Pinpoint the cell where the given text exists, returning its (X, Y) midpoint coordinate. 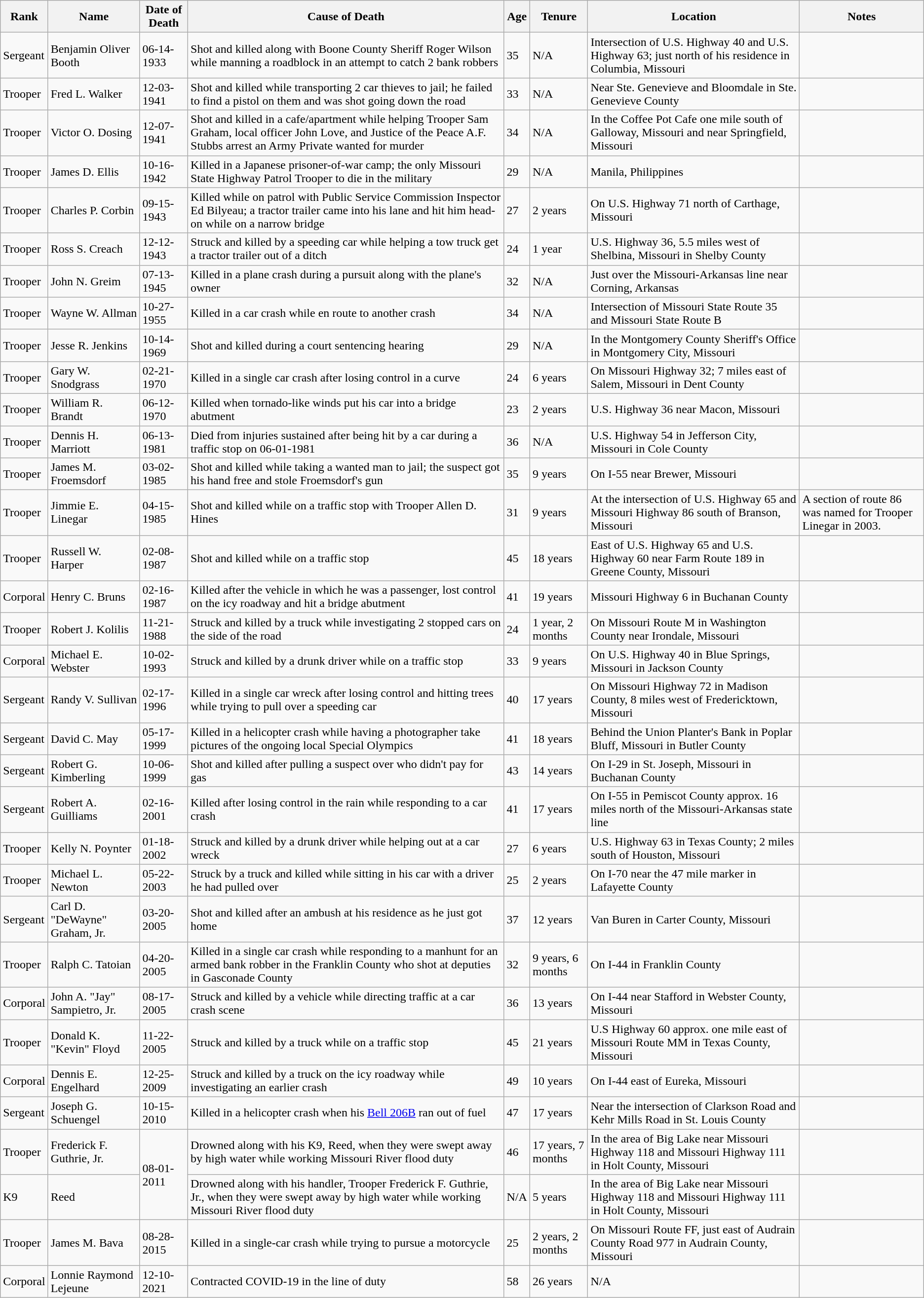
Rank (24, 17)
Benjamin Oliver Booth (94, 55)
03-02-1985 (164, 474)
Frederick F. Guthrie, Jr. (94, 1152)
James M. Froemsdorf (94, 474)
Jesse R. Jenkins (94, 345)
On I-29 in St. Joseph, Missouri in Buchanan County (694, 771)
On I-44 in Franklin County (694, 964)
9 years, 6 months (559, 964)
Drowned along with his K9, Reed, when they were swept away by high water while working Missouri River flood duty (346, 1152)
08-28-2015 (164, 1243)
Ross S. Creach (94, 249)
02-16-1987 (164, 597)
Henry C. Bruns (94, 597)
On I-55 in Pemiscot County approx. 16 miles north of the Missouri-Arkansas state line (694, 809)
Struck and killed by a truck on the icy roadway while investigating an earlier crash (346, 1081)
Killed in a car crash while en route to another crash (346, 313)
On I-44 near Stafford in Webster County, Missouri (694, 1003)
58 (517, 1281)
James M. Bava (94, 1243)
Killed in a single car crash while responding to a manhunt for an armed bank robber in the Franklin County who shot at deputies in Gasconade County (346, 964)
Date of Death (164, 17)
U.S. Highway 63 in Texas County; 2 miles south of Houston, Missouri (694, 848)
10-14-1969 (164, 345)
08-17-2005 (164, 1003)
William R. Brandt (94, 410)
Shot and killed while on a traffic stop (346, 558)
Killed in a single car crash after losing control in a curve (346, 377)
Killed after the vehicle in which he was a passenger, lost control on the icy roadway and hit a bridge abutment (346, 597)
21 years (559, 1042)
Killed when tornado-like winds put his car into a bridge abutment (346, 410)
12-03-1941 (164, 94)
Shot and killed after an ambush at his residence as he just got home (346, 919)
Shot and killed during a court sentencing hearing (346, 345)
23 (517, 410)
08-01-2011 (164, 1175)
Michael L. Newton (94, 880)
04-20-2005 (164, 964)
Carl D. "DeWayne" Graham, Jr. (94, 919)
19 years (559, 597)
Struck by a truck and killed while sitting in his car with a driver he had pulled over (346, 880)
Killed in a helicopter crash when his Bell 206B ran out of fuel (346, 1113)
On Missouri Highway 72 in Madison County, 8 miles west of Fredericktown, Missouri (694, 700)
06-13-1981 (164, 441)
U.S Highway 60 approx. one mile east of Missouri Route MM in Texas County, Missouri (694, 1042)
At the intersection of U.S. Highway 65 and Missouri Highway 86 south of Branson, Missouri (694, 513)
07-13-1945 (164, 281)
Location (694, 17)
East of U.S. Highway 65 and U.S. Highway 60 near Farm Route 189 in Greene County, Missouri (694, 558)
02-08-1987 (164, 558)
John N. Greim (94, 281)
Donald K. "Kevin" Floyd (94, 1042)
10-15-2010 (164, 1113)
Fred L. Walker (94, 94)
Near the intersection of Clarkson Road and Kehr Mills Road in St. Louis County (694, 1113)
12-07-1941 (164, 133)
Tenure (559, 17)
40 (517, 700)
Struck and killed by a truck while investigating 2 stopped cars on the side of the road (346, 629)
02-16-2001 (164, 809)
K9 (24, 1197)
Manila, Philippines (694, 172)
Contracted COVID-19 in the line of duty (346, 1281)
Dennis H. Marriott (94, 441)
Kelly N. Poynter (94, 848)
A section of route 86 was named for Trooper Linegar in 2003. (862, 513)
Intersection of Missouri State Route 35 and Missouri State Route B (694, 313)
Struck and killed by a truck while on a traffic stop (346, 1042)
Killed in a single-car crash while trying to pursue a motorcycle (346, 1243)
12-25-2009 (164, 1081)
On I-70 near the 47 mile marker in Lafayette County (694, 880)
Joseph G. Schuengel (94, 1113)
Jimmie E. Linegar (94, 513)
On Missouri Route M in Washington County near Irondale, Missouri (694, 629)
On Missouri Highway 32; 7 miles east of Salem, Missouri in Dent County (694, 377)
Intersection of U.S. Highway 40 and U.S. Highway 63; just north of his residence in Columbia, Missouri (694, 55)
09-15-1943 (164, 210)
05-17-1999 (164, 738)
02-17-1996 (164, 700)
47 (517, 1113)
Shot and killed along with Boone County Sheriff Roger Wilson while manning a roadblock in an attempt to catch 2 bank robbers (346, 55)
37 (517, 919)
Shot and killed after pulling a suspect over who didn't pay for gas (346, 771)
Killed in a helicopter crash while having a photographer take pictures of the ongoing local Special Olympics (346, 738)
12-12-1943 (164, 249)
10 years (559, 1081)
04-15-1985 (164, 513)
Struck and killed by a speeding car while helping a tow truck get a tractor trailer out of a ditch (346, 249)
Gary W. Snodgrass (94, 377)
Age (517, 17)
03-20-2005 (164, 919)
Behind the Union Planter's Bank in Poplar Bluff, Missouri in Butler County (694, 738)
49 (517, 1081)
Name (94, 17)
Robert A. Guilliams (94, 809)
46 (517, 1152)
10-06-1999 (164, 771)
Robert G. Kimberling (94, 771)
U.S. Highway 36 near Macon, Missouri (694, 410)
11-22-2005 (164, 1042)
On U.S. Highway 40 in Blue Springs, Missouri in Jackson County (694, 661)
Lonnie Raymond Lejeune (94, 1281)
Shot and killed while transporting 2 car thieves to jail; he failed to find a pistol on them and was shot going down the road (346, 94)
Killed in a plane crash during a pursuit along with the plane's owner (346, 281)
Struck and killed by a drunk driver while helping out at a car wreck (346, 848)
12 years (559, 919)
26 years (559, 1281)
Charles P. Corbin (94, 210)
Notes (862, 17)
On I-55 near Brewer, Missouri (694, 474)
On Missouri Route FF, just east of Audrain County Road 977 in Audrain County, Missouri (694, 1243)
02-21-1970 (164, 377)
Shot and killed while taking a wanted man to jail; the suspect got his hand free and stole Froemsdorf's gun (346, 474)
14 years (559, 771)
Died from injuries sustained after being hit by a car during a traffic stop on 06-01-1981 (346, 441)
Struck and killed by a drunk driver while on a traffic stop (346, 661)
Killed after losing control in the rain while responding to a car crash (346, 809)
43 (517, 771)
31 (517, 513)
5 years (559, 1197)
Shot and killed while on a traffic stop with Trooper Allen D. Hines (346, 513)
On U.S. Highway 71 north of Carthage, Missouri (694, 210)
06-12-1970 (164, 410)
Ralph C. Tatoian (94, 964)
01-18-2002 (164, 848)
Struck and killed by a vehicle while directing traffic at a car crash scene (346, 1003)
2 years, 2 months (559, 1243)
In the Montgomery County Sheriff's Office in Montgomery City, Missouri (694, 345)
Near Ste. Genevieve and Bloomdale in Ste. Genevieve County (694, 94)
In the Coffee Pot Cafe one mile south of Galloway, Missouri and near Springfield, Missouri (694, 133)
Cause of Death (346, 17)
Randy V. Sullivan (94, 700)
Killed in a Japanese prisoner-of-war camp; the only Missouri State Highway Patrol Trooper to die in the military (346, 172)
05-22-2003 (164, 880)
11-21-1988 (164, 629)
Killed in a single car wreck after losing control and hitting trees while trying to pull over a speeding car (346, 700)
12-10-2021 (164, 1281)
Michael E. Webster (94, 661)
Just over the Missouri-Arkansas line near Corning, Arkansas (694, 281)
10-02-1993 (164, 661)
U.S. Highway 36, 5.5 miles west of Shelbina, Missouri in Shelby County (694, 249)
Reed (94, 1197)
1 year (559, 249)
Van Buren in Carter County, Missouri (694, 919)
U.S. Highway 54 in Jefferson City, Missouri in Cole County (694, 441)
Wayne W. Allman (94, 313)
06-14-1933 (164, 55)
Victor O. Dosing (94, 133)
13 years (559, 1003)
1 year, 2 months (559, 629)
On I-44 east of Eureka, Missouri (694, 1081)
Dennis E. Engelhard (94, 1081)
Missouri Highway 6 in Buchanan County (694, 597)
Russell W. Harper (94, 558)
10-27-1955 (164, 313)
John A. "Jay" Sampietro, Jr. (94, 1003)
10-16-1942 (164, 172)
Robert J. Kolilis (94, 629)
17 years, 7 months (559, 1152)
David C. May (94, 738)
James D. Ellis (94, 172)
Drowned along with his handler, Trooper Frederick F. Guthrie, Jr., when they were swept away by high water while working Missouri River flood duty (346, 1197)
